Find where the given text appears and provide that cell's center as (X, Y) coordinate. 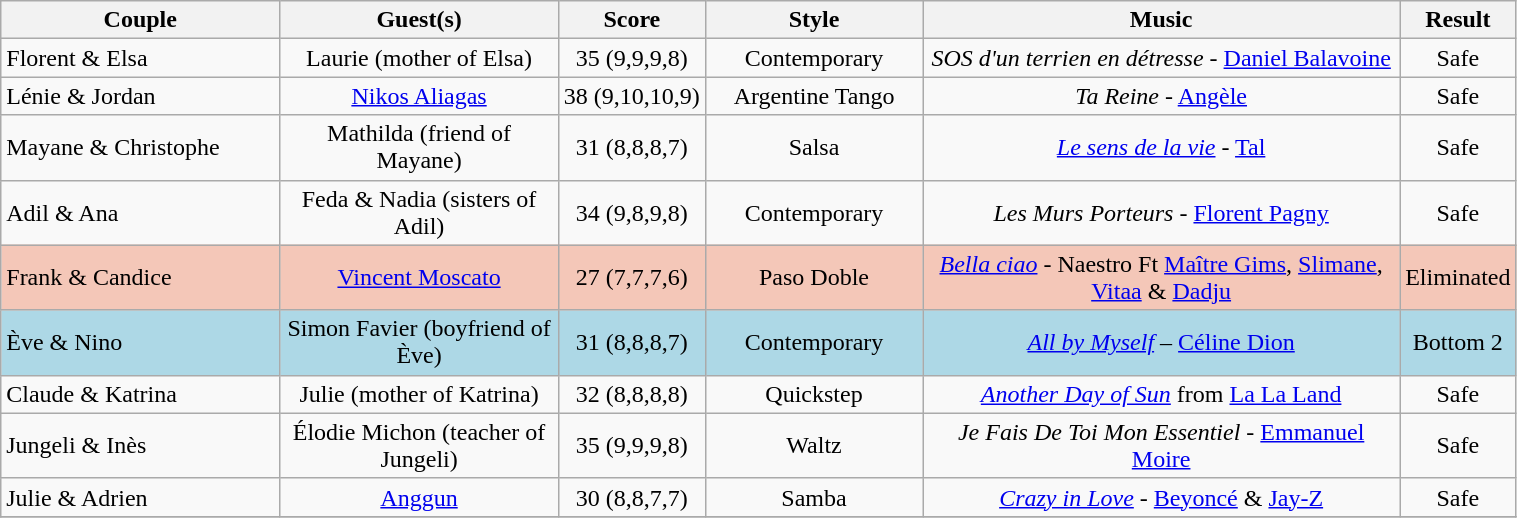
Élodie Michon (teacher of Jungeli) (420, 446)
Salsa (814, 148)
Florent & Elsa (140, 58)
38 (9,10,10,9) (632, 96)
Mathilda (friend of Mayane) (420, 148)
SOS d'un terrien en détresse - Daniel Balavoine (1162, 58)
Couple (140, 20)
Eliminated (1458, 278)
Argentine Tango (814, 96)
Adil & Ana (140, 212)
Score (632, 20)
Vincent Moscato (420, 278)
Simon Favier (boyfriend of Ève) (420, 342)
Result (1458, 20)
30 (8,8,7,7) (632, 497)
Lénie & Jordan (140, 96)
Crazy in Love - Beyoncé & Jay-Z (1162, 497)
Claude & Katrina (140, 394)
Samba (814, 497)
Jungeli & Inès (140, 446)
Le sens de la vie - Tal (1162, 148)
Je Fais De Toi Mon Essentiel - Emmanuel Moire (1162, 446)
Bottom 2 (1458, 342)
Frank & Candice (140, 278)
Another Day of Sun from La La Land (1162, 394)
27 (7,7,7,6) (632, 278)
Mayane & Christophe (140, 148)
Julie (mother of Katrina) (420, 394)
Guest(s) (420, 20)
Quickstep (814, 394)
Music (1162, 20)
Anggun (420, 497)
Ève & Nino (140, 342)
Julie & Adrien (140, 497)
Nikos Aliagas (420, 96)
Ta Reine - Angèle (1162, 96)
Les Murs Porteurs - Florent Pagny (1162, 212)
Paso Doble (814, 278)
Laurie (mother of Elsa) (420, 58)
Waltz (814, 446)
34 (9,8,9,8) (632, 212)
All by Myself – Céline Dion (1162, 342)
Feda & Nadia (sisters of Adil) (420, 212)
Bella ciao - Naestro Ft Maître Gims, Slimane, Vitaa & Dadju (1162, 278)
32 (8,8,8,8) (632, 394)
Style (814, 20)
